Scan for the cell matching the given text and deliver its (X, Y) coordinate at center. 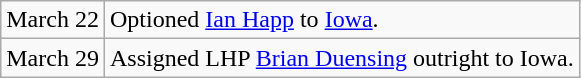
March 22 (53, 20)
March 29 (53, 58)
Assigned LHP Brian Duensing outright to Iowa. (342, 58)
Optioned Ian Happ to Iowa. (342, 20)
